Scan for the cell matching the given text and deliver its (x, y) coordinate at center. 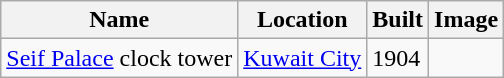
Name (120, 20)
Image (466, 20)
Seif Palace clock tower (120, 58)
Location (302, 20)
1904 (398, 58)
Built (398, 20)
Kuwait City (302, 58)
